Pinpoint the cell where the given text exists, returning its [x, y] midpoint coordinate. 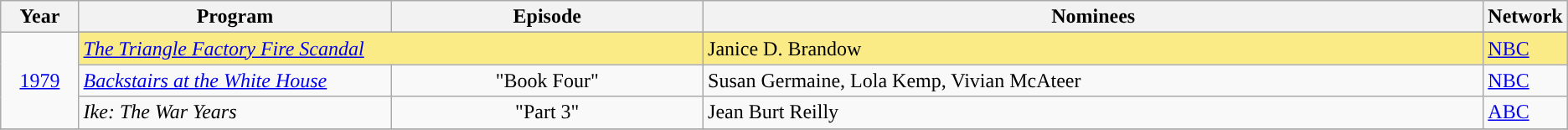
1979 [40, 81]
ABC [1525, 112]
Backstairs at the White House [235, 81]
Episode [548, 17]
Year [40, 17]
"Part 3" [548, 112]
Program [235, 17]
Network [1525, 17]
Susan Germaine, Lola Kemp, Vivian McAteer [1094, 81]
Jean Burt Reilly [1094, 112]
"Book Four" [548, 81]
Ike: The War Years [235, 112]
Nominees [1094, 17]
Janice D. Brandow [1094, 49]
The Triangle Factory Fire Scandal [391, 49]
